Detect which cell encompasses the target text, then output its [X, Y] center coordinate. 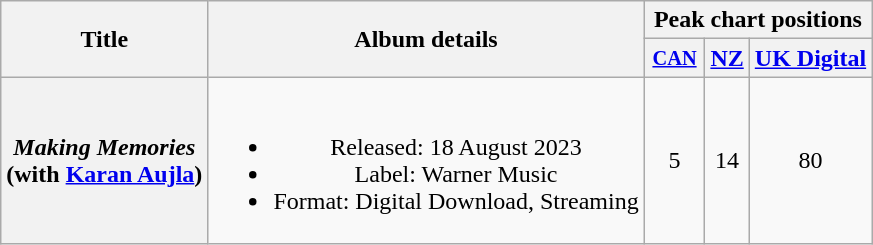
CAN [674, 58]
Album details [426, 39]
NZ [727, 58]
UK Digital [810, 58]
Title [104, 39]
14 [727, 160]
Making Memories(with Karan Aujla) [104, 160]
Released: 18 August 2023Label: Warner MusicFormat: Digital Download, Streaming [426, 160]
80 [810, 160]
Peak chart positions [758, 20]
5 [674, 160]
